For the text-containing cell, return its midpoint in (X, Y) coordinate format. 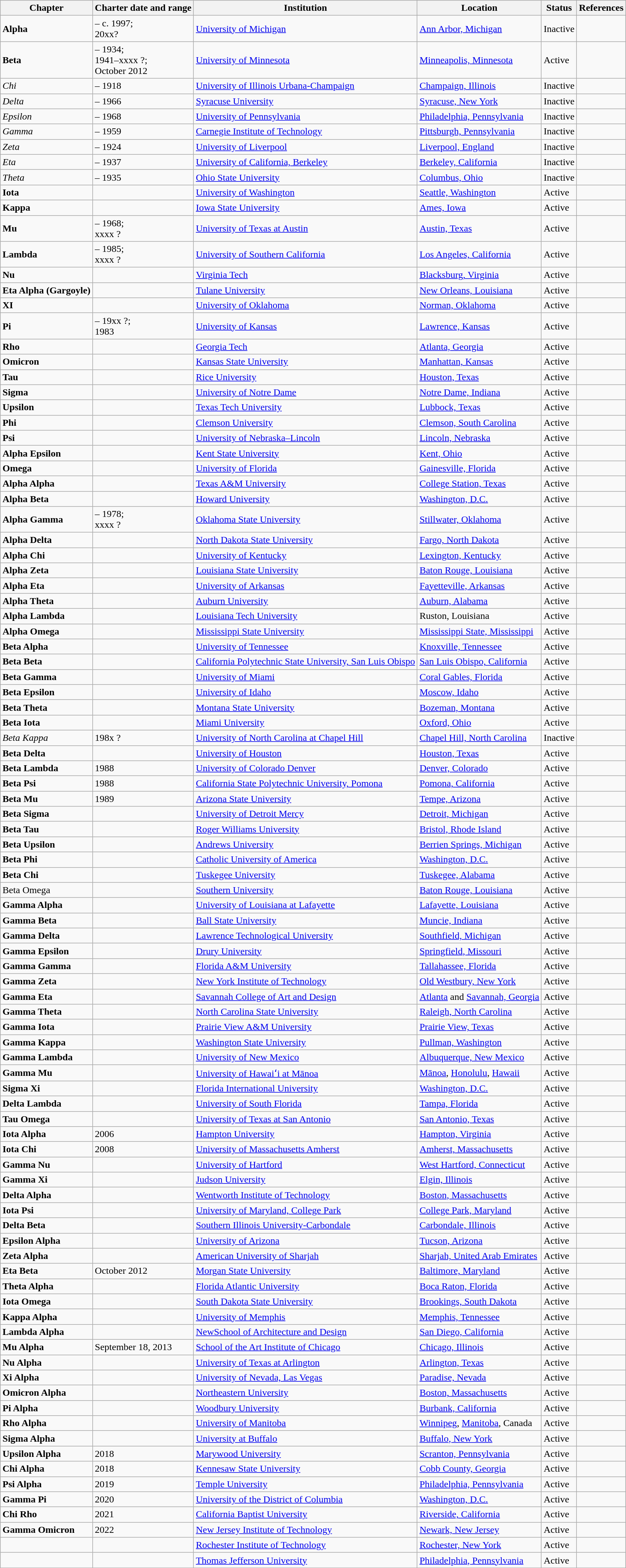
Minneapolis, Minnesota (480, 60)
Beta Beta (46, 662)
Manhattan, Kansas (480, 362)
Rho (46, 347)
– 1924 (143, 147)
Tampa, Florida (480, 1103)
Hampton, Virginia (480, 1134)
Cobb County, Georgia (480, 1469)
University of Louisiana at Lafayette (305, 905)
Upsilon Alpha (46, 1454)
Prairie View A&M University (305, 1027)
Stillwater, Oklahoma (480, 520)
Texas A&M University (305, 483)
– c. 1997;20xx? (143, 29)
Delta (46, 101)
University of Michigan (305, 29)
Iota Chi (46, 1149)
Nu (46, 275)
University of Kansas (305, 326)
Brookings, South Dakota (480, 1301)
Southfield, Michigan (480, 936)
Beta Lambda (46, 768)
Eta Alpha (Gargoyle) (46, 290)
Southern University (305, 890)
Sharjah, United Arab Emirates (480, 1256)
Beta (46, 60)
Tuskegee, Alabama (480, 875)
Lawrence, Kansas (480, 326)
Rochester Institute of Technology (305, 1545)
Bozeman, Montana (480, 707)
Gainesville, Florida (480, 468)
University of the District of Columbia (305, 1499)
Xi Alpha (46, 1378)
Iota (46, 192)
– 1968 (143, 116)
University of Illinois Urbana-Champaign (305, 86)
– 1918 (143, 86)
Iota Alpha (46, 1134)
Ohio State University (305, 177)
California Polytechnic State University, San Luis Obispo (305, 662)
2019 (143, 1484)
Gamma Epsilon (46, 951)
American University of Sharjah (305, 1256)
Roger Williams University (305, 829)
University of Arkansas (305, 586)
Alpha Eta (46, 586)
Oklahoma State University (305, 520)
Gamma Eta (46, 997)
Berkeley, California (480, 162)
Gamma Alpha (46, 905)
Omicron Alpha (46, 1393)
Zeta (46, 147)
– 1959 (143, 132)
Ames, Iowa (480, 207)
Carnegie Institute of Technology (305, 132)
Beta Epsilon (46, 692)
San Antonio, Texas (480, 1119)
University of Texas at Austin (305, 228)
Beta Iota (46, 722)
Omicron (46, 362)
Atlanta, Georgia (480, 347)
Sigma (46, 392)
Sigma Xi (46, 1088)
Seattle, Washington (480, 192)
Old Westbury, New York (480, 981)
Beta Upsilon (46, 844)
Chi (46, 86)
Miami University (305, 722)
Winnipeg, Manitoba, Canada (480, 1423)
Syracuse University (305, 101)
Beta Psi (46, 784)
Champaign, Illinois (480, 86)
University of Liverpool (305, 147)
Kennesaw State University (305, 1469)
Hampton University (305, 1134)
Gamma Iota (46, 1027)
Beta Gamma (46, 677)
West Hartford, Connecticut (480, 1165)
San Luis Obispo, California (480, 662)
University of Tennessee (305, 646)
Ruston, Louisiana (480, 616)
College Park, Maryland (480, 1210)
Atlanta and Savannah, Georgia (480, 997)
1989 (143, 799)
University of Maryland, College Park (305, 1210)
University of California, Berkeley (305, 162)
Knoxville, Tennessee (480, 646)
Institution (305, 8)
University of Arizona (305, 1241)
California State Polytechnic University, Pomona (305, 784)
Alpha Omega (46, 631)
Northeastern University (305, 1393)
Los Angeles, California (480, 254)
Mānoa, Honolulu, Hawaii (480, 1073)
Beta Alpha (46, 646)
Gamma Pi (46, 1499)
Alpha Alpha (46, 483)
Baltimore, Maryland (480, 1271)
Southern Illinois University-Carbondale (305, 1225)
Alpha Zeta (46, 571)
Florida International University (305, 1088)
Temple University (305, 1484)
University of Hartford (305, 1165)
2021 (143, 1514)
Gamma (46, 132)
Theta (46, 177)
Gamma Lambda (46, 1057)
Morgan State University (305, 1271)
Pomona, California (480, 784)
New York Institute of Technology (305, 981)
Alpha Chi (46, 555)
Raleigh, North Carolina (480, 1012)
NewSchool of Architecture and Design (305, 1332)
– 1978;xxxx ? (143, 520)
Tempe, Arizona (480, 799)
Beta Mu (46, 799)
Tau Omega (46, 1119)
Epsilon (46, 116)
– 1966 (143, 101)
Liverpool, England (480, 147)
New Jersey Institute of Technology (305, 1530)
Beta Theta (46, 707)
Pi (46, 326)
Newark, New Jersey (480, 1530)
Upsilon (46, 407)
University of Miami (305, 677)
Sigma Alpha (46, 1438)
– 19xx ?;1983 (143, 326)
Pi Alpha (46, 1408)
University of Idaho (305, 692)
North Dakota State University (305, 540)
Beta Tau (46, 829)
School of the Art Institute of Chicago (305, 1347)
South Dakota State University (305, 1301)
University of Florida (305, 468)
Charter date and range (143, 8)
Muncie, Indiana (480, 920)
New Orleans, Louisiana (480, 290)
– 1937 (143, 162)
Alpha Beta (46, 499)
Nu Alpha (46, 1362)
Tucson, Arizona (480, 1241)
Andrews University (305, 844)
2022 (143, 1530)
Florida Atlantic University (305, 1286)
Lambda Alpha (46, 1332)
Kent, Ohio (480, 453)
Rochester, New York (480, 1545)
University of Kentucky (305, 555)
Carbondale, Illinois (480, 1225)
University of Notre Dame (305, 392)
Kappa Alpha (46, 1317)
Lubbock, Texas (480, 407)
Mu Alpha (46, 1347)
Chicago, Illinois (480, 1347)
– 1985;xxxx ? (143, 254)
References (601, 8)
Chi Rho (46, 1514)
Iowa State University (305, 207)
2020 (143, 1499)
October 2012 (143, 1271)
Gamma Xi (46, 1180)
University of Colorado Denver (305, 768)
Gamma Omicron (46, 1530)
Gamma Delta (46, 936)
Bristol, Rhode Island (480, 829)
Lafayette, Louisiana (480, 905)
University of Memphis (305, 1317)
University of Texas at San Antonio (305, 1119)
Louisiana Tech University (305, 616)
Beta Kappa (46, 738)
Eta (46, 162)
University of Washington (305, 192)
Marywood University (305, 1454)
University of Detroit Mercy (305, 814)
Berrien Springs, Michigan (480, 844)
Riverside, California (480, 1514)
Mu (46, 228)
Notre Dame, Indiana (480, 392)
Oxford, Ohio (480, 722)
Beta Delta (46, 753)
2008 (143, 1149)
Syracuse, New York (480, 101)
Gamma Zeta (46, 981)
Psi Alpha (46, 1484)
Texas Tech University (305, 407)
North Carolina State University (305, 1012)
Tau (46, 377)
Gamma Theta (46, 1012)
Lambda (46, 254)
Auburn University (305, 601)
Beta Phi (46, 860)
Pullman, Washington (480, 1042)
Montana State University (305, 707)
Georgia Tech (305, 347)
Alpha Theta (46, 601)
Memphis, Tennessee (480, 1317)
September 18, 2013 (143, 1347)
Norman, Oklahoma (480, 305)
2006 (143, 1134)
Kansas State University (305, 362)
Albuquerque, New Mexico (480, 1057)
University of Hawaiʻi at Mānoa (305, 1073)
Arizona State University (305, 799)
Zeta Alpha (46, 1256)
Amherst, Massachusetts (480, 1149)
San Diego, California (480, 1332)
Alpha (46, 29)
University of Southern California (305, 254)
University of Minnesota (305, 60)
Lawrence Technological University (305, 936)
XI (46, 305)
Lincoln, Nebraska (480, 438)
Delta Beta (46, 1225)
Detroit, Michigan (480, 814)
Fargo, North Dakota (480, 540)
Pittsburgh, Pennsylvania (480, 132)
Mississippi State University (305, 631)
University of Massachusetts Amherst (305, 1149)
Austin, Texas (480, 228)
Virginia Tech (305, 275)
Florida A&M University (305, 966)
Psi (46, 438)
Alpha Gamma (46, 520)
Chi Alpha (46, 1469)
Gamma Gamma (46, 966)
Status (559, 8)
– 1968;xxxx ? (143, 228)
Phi (46, 423)
Beta Omega (46, 890)
Gamma Kappa (46, 1042)
Catholic University of America (305, 860)
Judson University (305, 1180)
Savannah College of Art and Design (305, 997)
Alpha Lambda (46, 616)
Washington State University (305, 1042)
Springfield, Missouri (480, 951)
Eta Beta (46, 1271)
Howard University (305, 499)
Moscow, Idaho (480, 692)
Gamma Nu (46, 1165)
Elgin, Illinois (480, 1180)
Rho Alpha (46, 1423)
Alpha Delta (46, 540)
Beta Chi (46, 875)
Louisiana State University (305, 571)
Epsilon Alpha (46, 1241)
Rice University (305, 377)
Tuskegee University (305, 875)
Burbank, California (480, 1408)
Clemson University (305, 423)
Delta Alpha (46, 1195)
University of Pennsylvania (305, 116)
Prairie View, Texas (480, 1027)
Omega (46, 468)
– 1934;1941–xxxx ?;October 2012 (143, 60)
Gamma Beta (46, 920)
University of South Florida (305, 1103)
Mississippi State, Mississippi (480, 631)
Arlington, Texas (480, 1362)
Chapel Hill, North Carolina (480, 738)
Iota Omega (46, 1301)
University of Houston (305, 753)
Kappa (46, 207)
198x ? (143, 738)
University of North Carolina at Chapel Hill (305, 738)
Buffalo, New York (480, 1438)
Chapter (46, 8)
– 1935 (143, 177)
California Baptist University (305, 1514)
Kent State University (305, 453)
Paradise, Nevada (480, 1378)
University of Texas at Arlington (305, 1362)
University of Manitoba (305, 1423)
Alpha Epsilon (46, 453)
University of New Mexico (305, 1057)
Blacksburg, Virginia (480, 275)
Thomas Jefferson University (305, 1560)
Woodbury University (305, 1408)
University of Nebraska–Lincoln (305, 438)
Clemson, South Carolina (480, 423)
Boca Raton, Florida (480, 1286)
College Station, Texas (480, 483)
Ball State University (305, 920)
Scranton, Pennsylvania (480, 1454)
Ann Arbor, Michigan (480, 29)
Columbus, Ohio (480, 177)
Location (480, 8)
Gamma Mu (46, 1073)
Drury University (305, 951)
Theta Alpha (46, 1286)
University of Nevada, Las Vegas (305, 1378)
Tulane University (305, 290)
University at Buffalo (305, 1438)
Coral Gables, Florida (480, 677)
Delta Lambda (46, 1103)
Iota Psi (46, 1210)
Wentworth Institute of Technology (305, 1195)
Fayetteville, Arkansas (480, 586)
Denver, Colorado (480, 768)
Auburn, Alabama (480, 601)
University of Oklahoma (305, 305)
Beta Sigma (46, 814)
Lexington, Kentucky (480, 555)
Tallahassee, Florida (480, 966)
